Output the [x, y] coordinate of the center of the cell containing the given text.  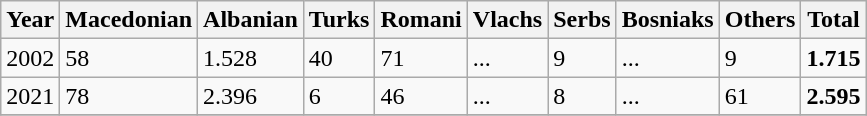
46 [421, 96]
8 [582, 96]
78 [129, 96]
Year [30, 20]
Romani [421, 20]
Total [834, 20]
2002 [30, 58]
1.715 [834, 58]
2021 [30, 96]
Bosniaks [668, 20]
2.396 [251, 96]
58 [129, 58]
40 [339, 58]
6 [339, 96]
Serbs [582, 20]
Albanian [251, 20]
2.595 [834, 96]
61 [760, 96]
Others [760, 20]
Vlachs [507, 20]
Macedonian [129, 20]
Turks [339, 20]
71 [421, 58]
1.528 [251, 58]
